Pinpoint the cell where the given text exists, returning its (X, Y) midpoint coordinate. 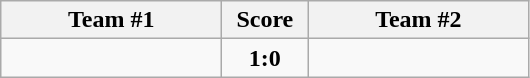
Score (265, 20)
Team #2 (418, 20)
1:0 (265, 58)
Team #1 (112, 20)
